Output the (X, Y) coordinate of the center of the cell containing the given text.  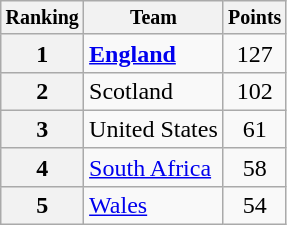
South Africa (154, 167)
England (154, 53)
102 (254, 91)
1 (42, 53)
Points (254, 18)
United States (154, 129)
127 (254, 53)
Ranking (42, 18)
5 (42, 205)
Scotland (154, 91)
54 (254, 205)
61 (254, 129)
2 (42, 91)
3 (42, 129)
58 (254, 167)
4 (42, 167)
Team (154, 18)
Wales (154, 205)
